For the text-containing cell, return its midpoint in (x, y) coordinate format. 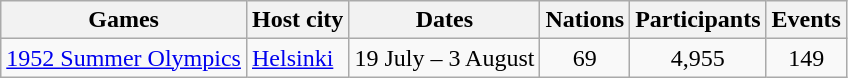
69 (585, 58)
19 July – 3 August (444, 58)
1952 Summer Olympics (124, 58)
Nations (585, 20)
4,955 (698, 58)
Dates (444, 20)
Events (806, 20)
Helsinki (297, 58)
Host city (297, 20)
Participants (698, 20)
149 (806, 58)
Games (124, 20)
